Identify which cell holds the provided text, then report its (x, y) central coordinate. 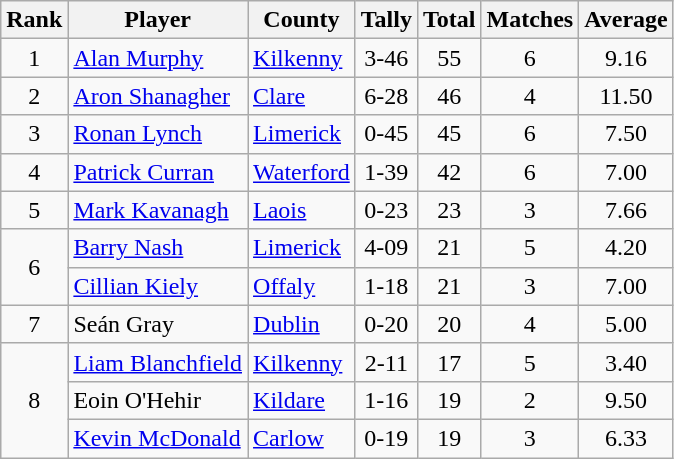
Aron Shanagher (158, 96)
Seán Gray (158, 324)
45 (449, 134)
Rank (34, 20)
1-16 (386, 400)
Mark Kavanagh (158, 210)
2-11 (386, 362)
3.40 (626, 362)
0-19 (386, 438)
0-23 (386, 210)
Eoin O'Hehir (158, 400)
4.20 (626, 248)
1-39 (386, 172)
6.33 (626, 438)
Dublin (302, 324)
55 (449, 58)
Clare (302, 96)
Tally (386, 20)
Total (449, 20)
7.66 (626, 210)
Average (626, 20)
7 (34, 324)
7.50 (626, 134)
23 (449, 210)
1-18 (386, 286)
17 (449, 362)
Player (158, 20)
3-46 (386, 58)
Barry Nash (158, 248)
Carlow (302, 438)
0-45 (386, 134)
9.50 (626, 400)
Patrick Curran (158, 172)
Kevin McDonald (158, 438)
20 (449, 324)
Offaly (302, 286)
42 (449, 172)
Alan Murphy (158, 58)
Waterford (302, 172)
11.50 (626, 96)
0-20 (386, 324)
6-28 (386, 96)
County (302, 20)
4-09 (386, 248)
46 (449, 96)
Laois (302, 210)
Matches (530, 20)
Cillian Kiely (158, 286)
Liam Blanchfield (158, 362)
5.00 (626, 324)
8 (34, 400)
Kildare (302, 400)
9.16 (626, 58)
Ronan Lynch (158, 134)
1 (34, 58)
